Return the (X, Y) coordinate for the center point of the cell that contains the specified text.  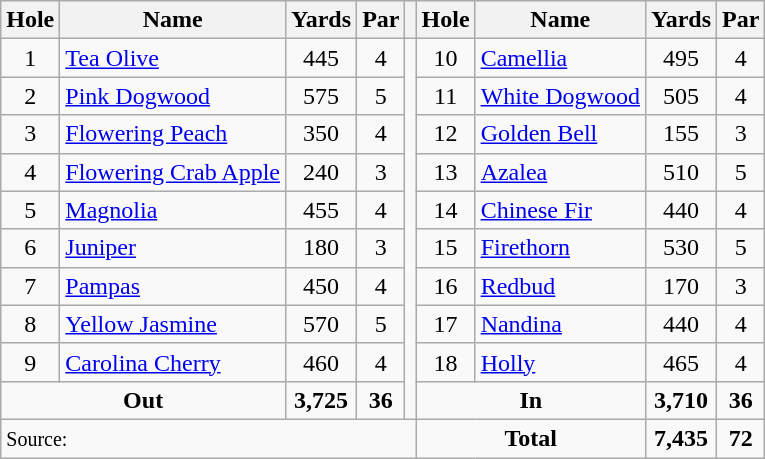
2 (30, 96)
Redbud (560, 286)
Out (144, 400)
570 (322, 324)
Azalea (560, 172)
450 (322, 286)
15 (446, 248)
11 (446, 96)
17 (446, 324)
455 (322, 210)
Carolina Cherry (173, 362)
Firethorn (560, 248)
In (530, 400)
Flowering Peach (173, 134)
16 (446, 286)
495 (680, 58)
14 (446, 210)
7 (30, 286)
170 (680, 286)
Chinese Fir (560, 210)
Holly (560, 362)
White Dogwood (560, 96)
Flowering Crab Apple (173, 172)
7,435 (680, 438)
180 (322, 248)
3,725 (322, 400)
10 (446, 58)
575 (322, 96)
18 (446, 362)
Source: (208, 438)
Magnolia (173, 210)
Pink Dogwood (173, 96)
240 (322, 172)
465 (680, 362)
510 (680, 172)
Juniper (173, 248)
530 (680, 248)
155 (680, 134)
Yellow Jasmine (173, 324)
6 (30, 248)
3,710 (680, 400)
12 (446, 134)
Golden Bell (560, 134)
72 (741, 438)
1 (30, 58)
Camellia (560, 58)
Nandina (560, 324)
9 (30, 362)
Pampas (173, 286)
Total (530, 438)
13 (446, 172)
460 (322, 362)
505 (680, 96)
8 (30, 324)
445 (322, 58)
Tea Olive (173, 58)
350 (322, 134)
